Search for the cell housing the specified text and yield its [X, Y] center coordinate. 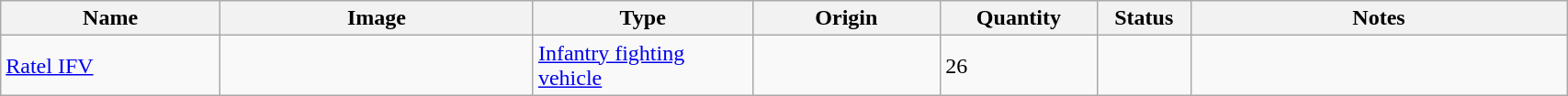
Name [110, 18]
26 [1019, 66]
Ratel IFV [110, 66]
Origin [847, 18]
Quantity [1019, 18]
Notes [1378, 18]
Type [643, 18]
Status [1144, 18]
Image [377, 18]
Infantry fighting vehicle [643, 66]
